For the text-containing cell, return its midpoint in [X, Y] coordinate format. 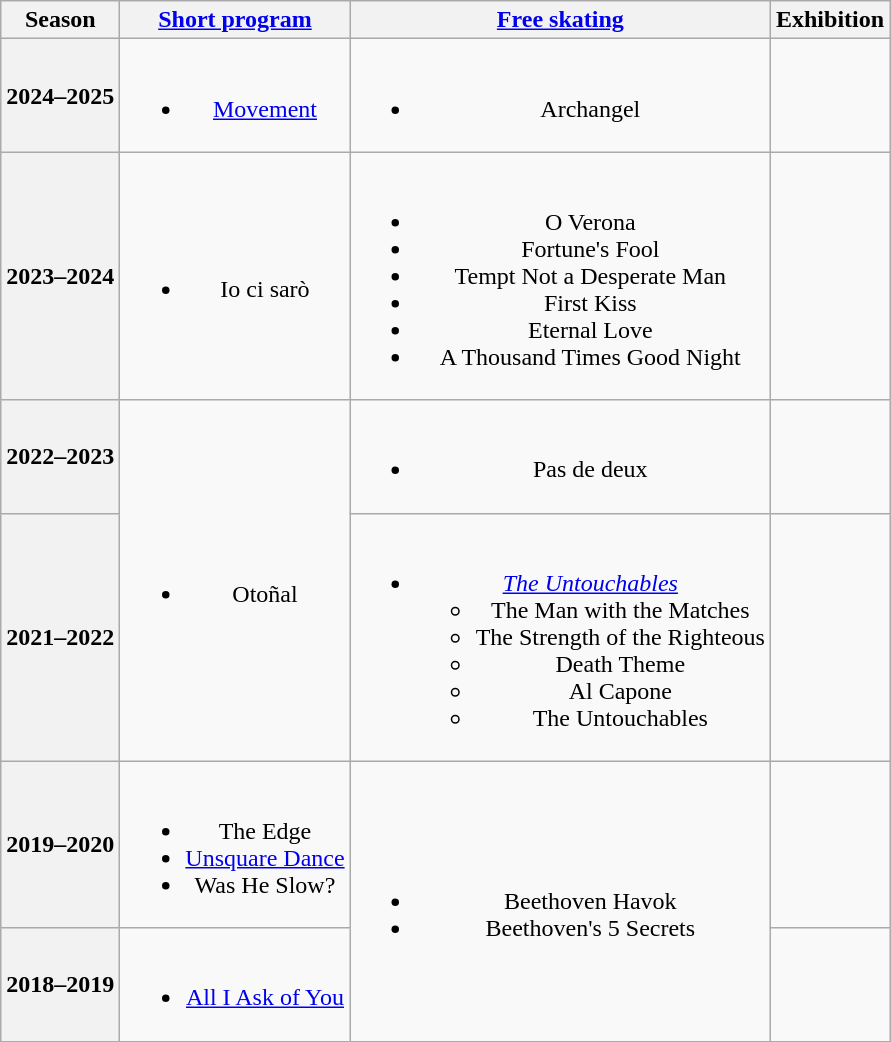
Pas de deux [560, 456]
Free skating [560, 20]
Movement [235, 96]
The Edge Unsquare Dance Was He Slow? [235, 844]
2023–2024 [60, 276]
2022–2023 [60, 456]
Short program [235, 20]
Otoñal [235, 580]
Archangel [560, 96]
The UntouchablesThe Man with the MatchesThe Strength of the RighteousDeath ThemeAl CaponeThe Untouchables [560, 637]
All I Ask of You [235, 984]
2019–2020 [60, 844]
2018–2019 [60, 984]
2024–2025 [60, 96]
O Verona Fortune's FoolTempt Not a Desperate ManFirst KissEternal LoveA Thousand Times Good Night [560, 276]
Beethoven Havok Beethoven's 5 Secrets [560, 901]
Io ci sarò [235, 276]
Exhibition [830, 20]
2021–2022 [60, 637]
Season [60, 20]
